Search for the cell housing the specified text and yield its [X, Y] center coordinate. 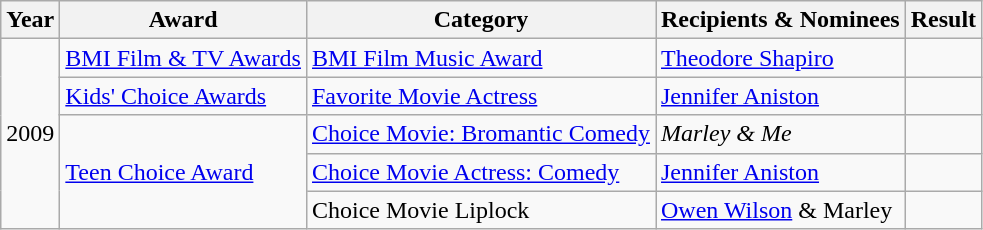
Year [30, 20]
Recipients & Nominees [781, 20]
Teen Choice Award [184, 172]
Marley & Me [781, 134]
Choice Movie Liplock [480, 210]
BMI Film Music Award [480, 58]
BMI Film & TV Awards [184, 58]
Owen Wilson & Marley [781, 210]
Choice Movie Actress: Comedy [480, 172]
Favorite Movie Actress [480, 96]
Award [184, 20]
Category [480, 20]
Choice Movie: Bromantic Comedy [480, 134]
Kids' Choice Awards [184, 96]
2009 [30, 134]
Theodore Shapiro [781, 58]
Result [943, 20]
